Return (X, Y) of the center of cell containing provided text 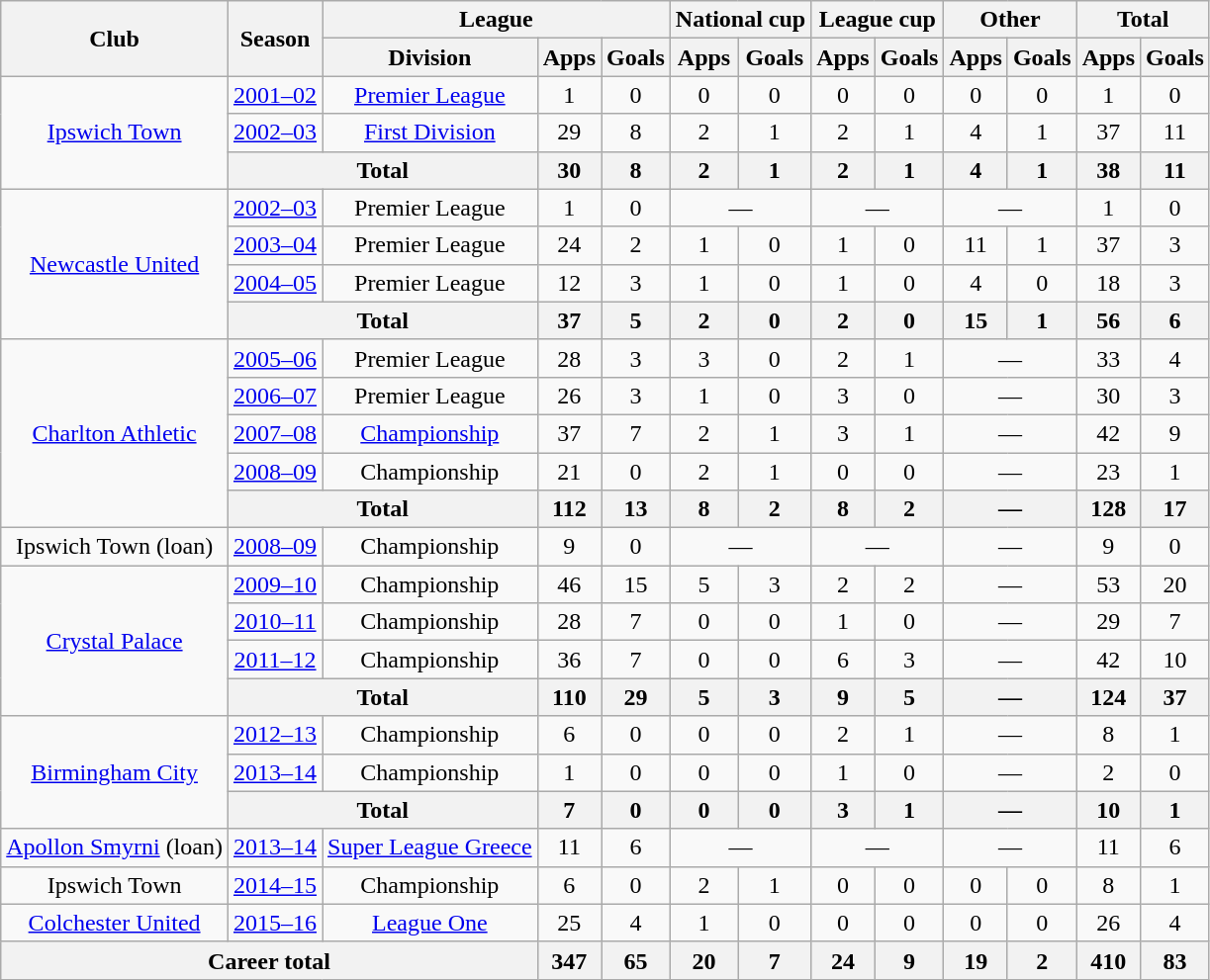
12 (569, 283)
League (497, 20)
League cup (878, 20)
65 (636, 960)
2006–07 (275, 396)
Division (430, 57)
25 (569, 923)
Birmingham City (115, 772)
Club (115, 39)
46 (569, 584)
2010–11 (275, 622)
13 (636, 509)
Colchester United (115, 923)
Career total (269, 960)
2014–15 (275, 885)
83 (1175, 960)
18 (1108, 283)
National cup (740, 20)
Crystal Palace (115, 641)
2005–06 (275, 358)
League One (430, 923)
2015–16 (275, 923)
2004–05 (275, 283)
First Division (430, 133)
Charlton Athletic (115, 433)
Other (1010, 20)
128 (1108, 509)
2012–13 (275, 735)
Super League Greece (430, 847)
Season (275, 39)
2003–04 (275, 245)
Newcastle United (115, 264)
2009–10 (275, 584)
Ipswich Town (loan) (115, 547)
112 (569, 509)
33 (1108, 358)
38 (1108, 170)
Apollon Smyrni (loan) (115, 847)
124 (1108, 697)
21 (569, 472)
2001–02 (275, 95)
53 (1108, 584)
2007–08 (275, 433)
110 (569, 697)
17 (1175, 509)
19 (976, 960)
23 (1108, 472)
2011–12 (275, 660)
56 (1108, 320)
36 (569, 660)
410 (1108, 960)
347 (569, 960)
